Pinpoint the cell where the given text exists, returning its [x, y] midpoint coordinate. 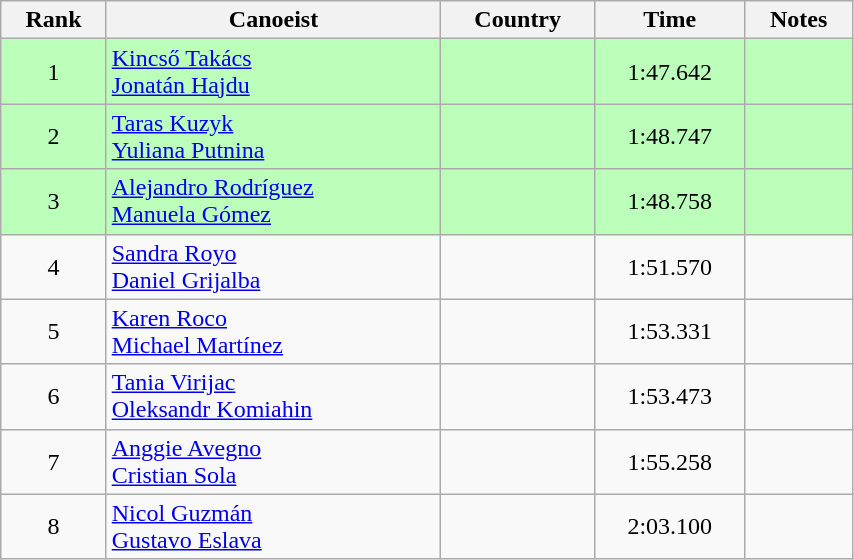
1:53.331 [669, 332]
Tania VirijacOleksandr Komiahin [274, 396]
4 [54, 266]
Kincső TakácsJonatán Hajdu [274, 72]
Karen RocoMichael Martínez [274, 332]
1:51.570 [669, 266]
1:55.258 [669, 462]
7 [54, 462]
6 [54, 396]
1:48.758 [669, 202]
Nicol GuzmánGustavo Eslava [274, 526]
1 [54, 72]
Taras KuzykYuliana Putnina [274, 136]
1:48.747 [669, 136]
Country [518, 20]
Rank [54, 20]
2:03.100 [669, 526]
Anggie AvegnoCristian Sola [274, 462]
Notes [799, 20]
Time [669, 20]
1:53.473 [669, 396]
Sandra RoyoDaniel Grijalba [274, 266]
3 [54, 202]
Canoeist [274, 20]
2 [54, 136]
5 [54, 332]
Alejandro RodríguezManuela Gómez [274, 202]
8 [54, 526]
1:47.642 [669, 72]
